From the cell containing the given text, extract its center point as (x, y) coordinate. 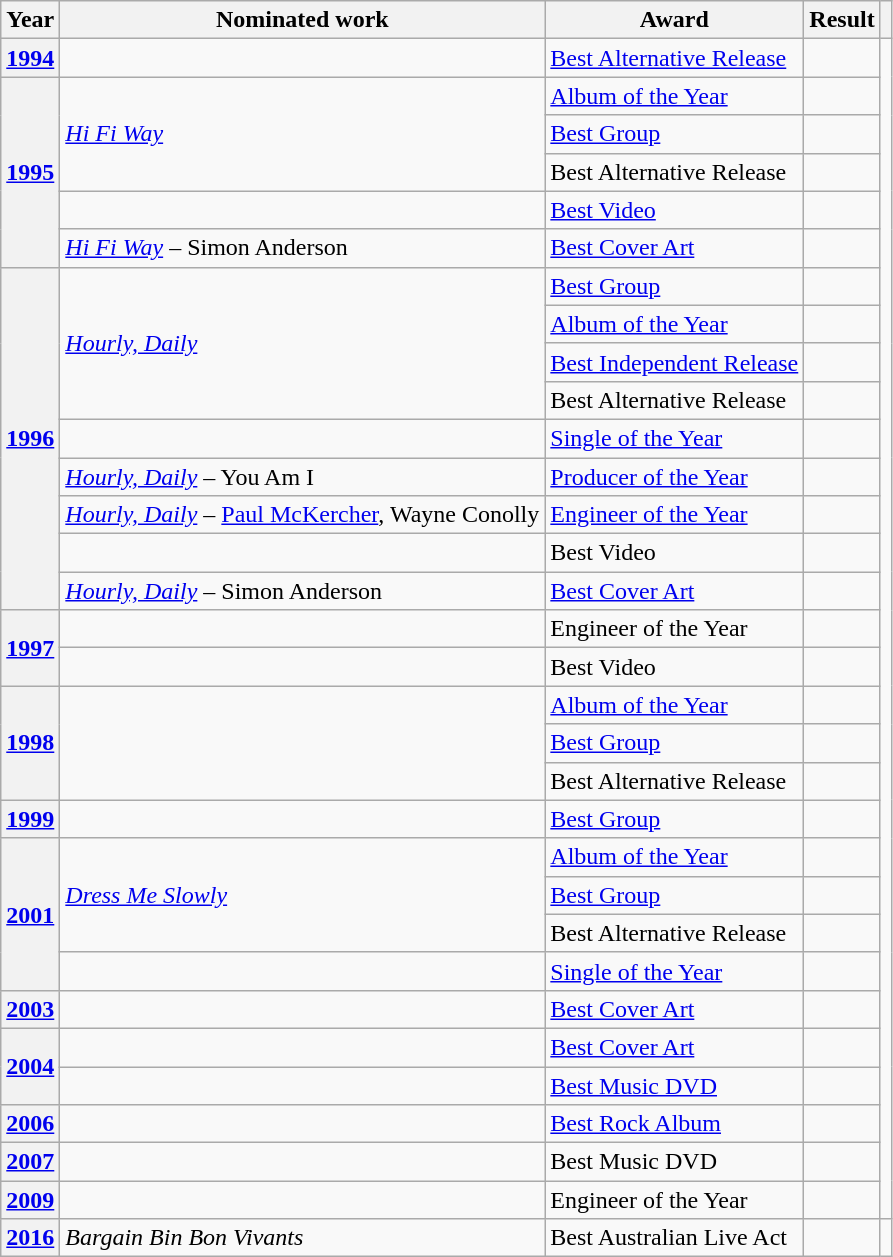
Best Australian Live Act (674, 1238)
1997 (30, 648)
Result (842, 20)
2009 (30, 1200)
2004 (30, 1066)
Hi Fi Way – Simon Anderson (302, 248)
Hourly, Daily – Paul McKercher, Wayne Conolly (302, 515)
Hi Fi Way (302, 134)
2006 (30, 1124)
Best Rock Album (674, 1124)
Hourly, Daily (302, 343)
Hourly, Daily – You Am I (302, 477)
2007 (30, 1162)
2003 (30, 1009)
Producer of the Year (674, 477)
1994 (30, 58)
Best Independent Release (674, 362)
Award (674, 20)
Hourly, Daily – Simon Anderson (302, 591)
Year (30, 20)
1998 (30, 743)
1999 (30, 819)
2016 (30, 1238)
1996 (30, 438)
Nominated work (302, 20)
2001 (30, 914)
Dress Me Slowly (302, 895)
Bargain Bin Bon Vivants (302, 1238)
1995 (30, 172)
